Extract the [x, y] coordinate from the center of the cell holding the provided text.  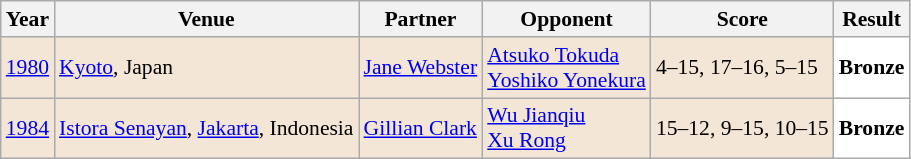
Opponent [566, 19]
Wu Jianqiu Xu Rong [566, 128]
Result [872, 19]
Jane Webster [421, 68]
1984 [28, 128]
Gillian Clark [421, 128]
Partner [421, 19]
Atsuko Tokuda Yoshiko Yonekura [566, 68]
Kyoto, Japan [206, 68]
1980 [28, 68]
Venue [206, 19]
Score [742, 19]
4–15, 17–16, 5–15 [742, 68]
15–12, 9–15, 10–15 [742, 128]
Year [28, 19]
Istora Senayan, Jakarta, Indonesia [206, 128]
